Scan for the cell matching the given text and deliver its (x, y) coordinate at center. 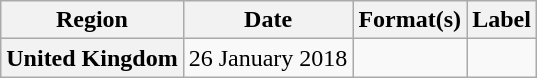
Date (268, 20)
Label (502, 20)
26 January 2018 (268, 58)
Format(s) (410, 20)
Region (92, 20)
United Kingdom (92, 58)
